Determine the (x, y) coordinate at the center of the cell enclosing the given text.  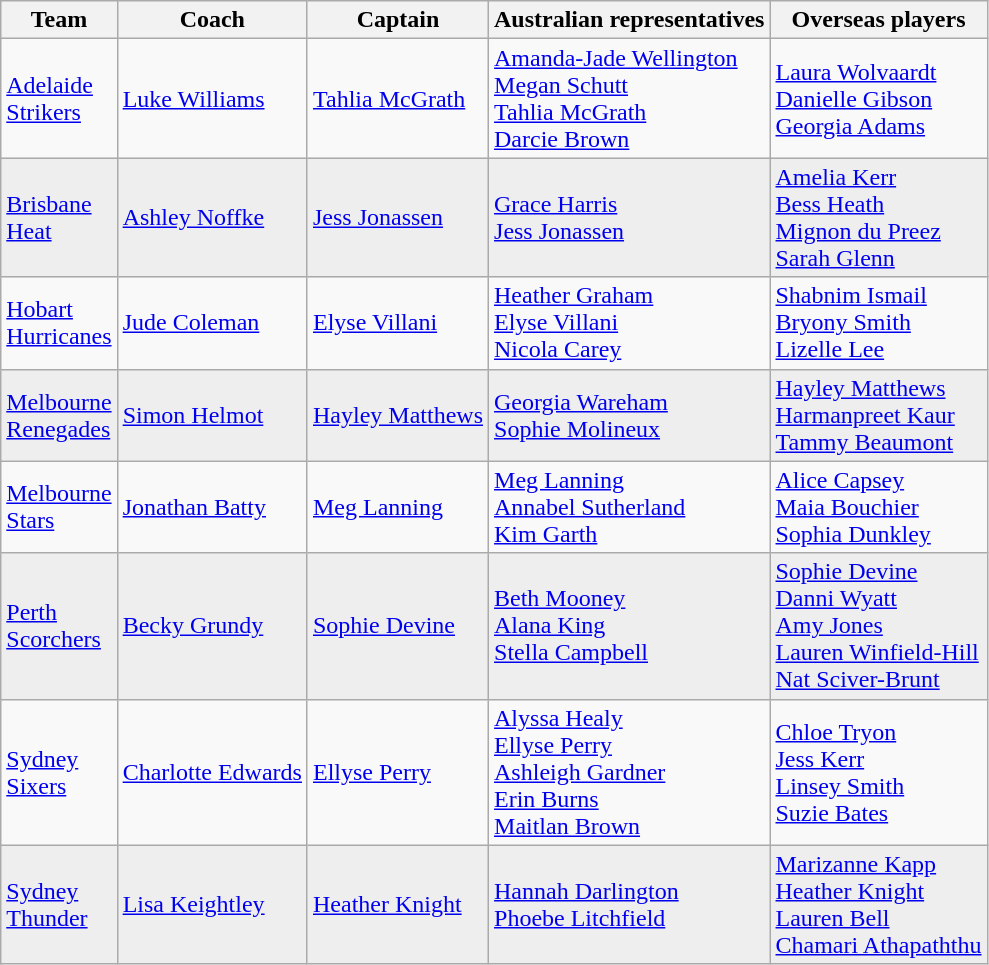
Amelia Kerr Bess Heath Mignon du Preez Sarah Glenn (878, 218)
Luke Williams (212, 98)
Alyssa HealyEllyse PerryAshleigh GardnerErin BurnsMaitlan Brown (630, 772)
Hannah DarlingtonPhoebe Litchfield (630, 904)
Jonathan Batty (212, 507)
PerthScorchers (59, 626)
Alice Capsey Maia Bouchier Sophia Dunkley (878, 507)
Charlotte Edwards (212, 772)
Grace HarrisJess Jonassen (630, 218)
HobartHurricanes (59, 323)
Sophie Devine Danni Wyatt Amy Jones Lauren Winfield-Hill Nat Sciver-Brunt (878, 626)
MelbourneRenegades (59, 415)
Coach (212, 20)
Heather GrahamElyse VillaniNicola Carey (630, 323)
Simon Helmot (212, 415)
Shabnim Ismail Bryony Smith Lizelle Lee (878, 323)
Chloe Tryon Jess Kerr Linsey Smith Suzie Bates (878, 772)
Amanda-Jade WellingtonMegan SchuttTahlia McGrathDarcie Brown (630, 98)
Meg LanningAnnabel SutherlandKim Garth (630, 507)
Georgia WarehamSophie Molineux (630, 415)
SydneyThunder (59, 904)
Jude Coleman (212, 323)
Team (59, 20)
MelbourneStars (59, 507)
BrisbaneHeat (59, 218)
Hayley Matthews (398, 415)
Hayley Matthews Harmanpreet Kaur Tammy Beaumont (878, 415)
Becky Grundy (212, 626)
Lisa Keightley (212, 904)
Meg Lanning (398, 507)
Marizanne Kapp Heather Knight Lauren Bell Chamari Athapaththu (878, 904)
Heather Knight (398, 904)
Laura Wolvaardt Danielle Gibson Georgia Adams (878, 98)
Ashley Noffke (212, 218)
Australian representatives (630, 20)
Tahlia McGrath (398, 98)
Overseas players (878, 20)
AdelaideStrikers (59, 98)
Sophie Devine (398, 626)
Jess Jonassen (398, 218)
Beth MooneyAlana KingStella Campbell (630, 626)
Ellyse Perry (398, 772)
SydneySixers (59, 772)
Captain (398, 20)
Elyse Villani (398, 323)
